Identify which cell holds the provided text, then report its (x, y) central coordinate. 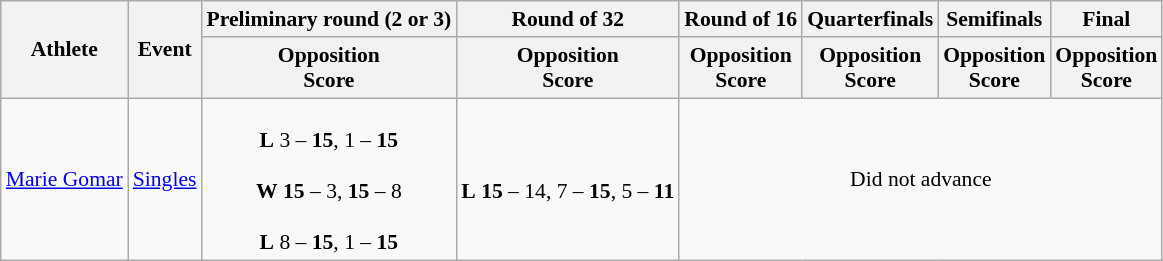
Did not advance (920, 180)
Round of 32 (568, 19)
Semifinals (994, 19)
Final (1106, 19)
L 15 – 14, 7 – 15, 5 – 11 (568, 180)
Marie Gomar (64, 180)
Preliminary round (2 or 3) (328, 19)
Quarterfinals (870, 19)
L 3 – 15, 1 – 15W 15 – 3, 15 – 8L 8 – 15, 1 – 15 (328, 180)
Event (165, 50)
Singles (165, 180)
Athlete (64, 50)
Round of 16 (740, 19)
